Return [x, y] of the center of cell containing provided text 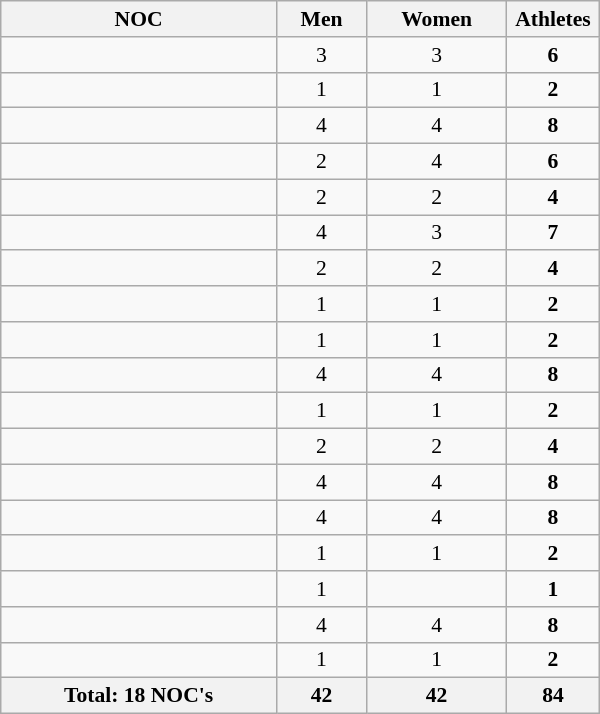
Total: 18 NOC's [139, 696]
7 [554, 233]
Women [437, 19]
84 [554, 696]
Men [321, 19]
Athletes [554, 19]
NOC [139, 19]
